Return the [X, Y] coordinate for the center point of the cell that contains the specified text.  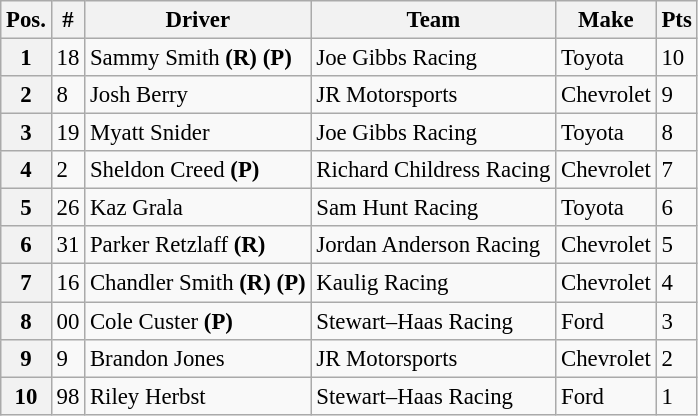
16 [68, 283]
Josh Berry [198, 95]
26 [68, 208]
Parker Retzlaff (R) [198, 245]
31 [68, 245]
19 [68, 133]
Sam Hunt Racing [434, 208]
Cole Custer (P) [198, 321]
Jordan Anderson Racing [434, 245]
Driver [198, 20]
Team [434, 20]
Richard Childress Racing [434, 170]
Chandler Smith (R) (P) [198, 283]
Pts [676, 20]
Pos. [26, 20]
00 [68, 321]
Make [606, 20]
Myatt Snider [198, 133]
Sammy Smith (R) (P) [198, 58]
Riley Herbst [198, 396]
Brandon Jones [198, 358]
Kaulig Racing [434, 283]
# [68, 20]
Sheldon Creed (P) [198, 170]
18 [68, 58]
98 [68, 396]
Kaz Grala [198, 208]
